Extract the [x, y] coordinate from the center of the cell holding the provided text.  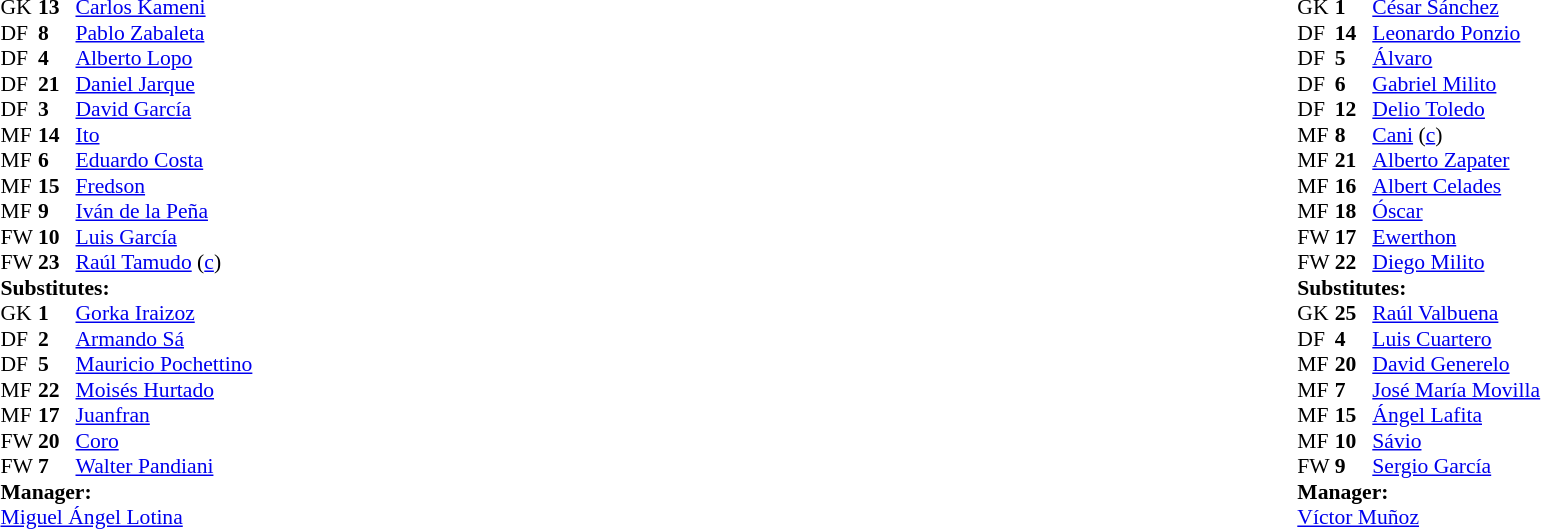
Ewerthon [1456, 237]
Alberto Lopo [164, 59]
Gabriel Milito [1456, 84]
18 [1354, 211]
Álvaro [1456, 59]
23 [57, 263]
3 [57, 109]
Albert Celades [1456, 186]
25 [1354, 313]
Gorka Iraizoz [164, 313]
Armando Sá [164, 339]
José María Movilla [1456, 390]
Daniel Jarque [164, 84]
Eduardo Costa [164, 161]
Raúl Valbuena [1456, 313]
Leonardo Ponzio [1456, 33]
Diego Milito [1456, 263]
12 [1354, 109]
Delio Toledo [1456, 109]
Ito [164, 135]
Coro [164, 441]
David García [164, 109]
Juanfran [164, 415]
1 [57, 313]
David Generelo [1456, 365]
Sergio García [1456, 467]
Pablo Zabaleta [164, 33]
Fredson [164, 186]
Cani (c) [1456, 135]
Óscar [1456, 211]
Walter Pandiani [164, 467]
2 [57, 339]
Luis Cuartero [1456, 339]
Luis García [164, 237]
Moisés Hurtado [164, 390]
Sávio [1456, 441]
16 [1354, 186]
Ángel Lafita [1456, 415]
Raúl Tamudo (c) [164, 263]
Mauricio Pochettino [164, 365]
Alberto Zapater [1456, 161]
Iván de la Peña [164, 211]
